Determine the (x, y) coordinate at the center of the cell enclosing the given text.  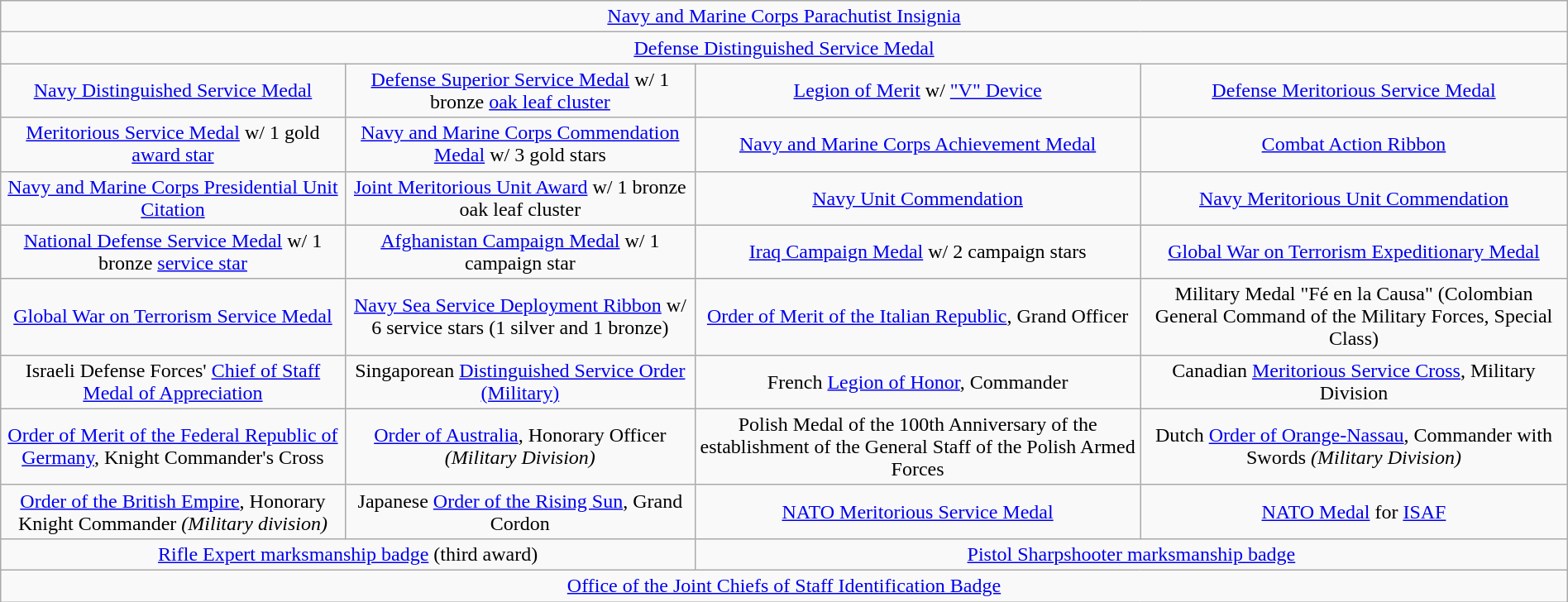
Navy Unit Commendation (918, 198)
Order of Australia, Honorary Officer (Military Division) (519, 447)
Defense Meritorious Service Medal (1355, 91)
Navy and Marine Corps Commendation Medal w/ 3 gold stars (519, 144)
Order of Merit of the Federal Republic of Germany, Knight Commander's Cross (173, 447)
Meritorious Service Medal w/ 1 gold award star (173, 144)
NATO Meritorious Service Medal (918, 511)
Office of the Joint Chiefs of Staff Identification Badge (784, 585)
Defense Distinguished Service Medal (784, 48)
Joint Meritorious Unit Award w/ 1 bronze oak leaf cluster (519, 198)
Global War on Terrorism Service Medal (173, 317)
Navy and Marine Corps Parachutist Insignia (784, 17)
NATO Medal for ISAF (1355, 511)
Navy Distinguished Service Medal (173, 91)
Canadian Meritorious Service Cross, Military Division (1355, 382)
Pistol Sharpshooter marksmanship badge (1131, 554)
Dutch Order of Orange-Nassau, Commander with Swords (Military Division) (1355, 447)
Global War on Terrorism Expeditionary Medal (1355, 251)
National Defense Service Medal w/ 1 bronze service star (173, 251)
Combat Action Ribbon (1355, 144)
Polish Medal of the 100th Anniversary of the establishment of the General Staff of the Polish Armed Forces (918, 447)
Legion of Merit w/ "V" Device (918, 91)
Order of the British Empire, Honorary Knight Commander (Military division) (173, 511)
Military Medal "Fé en la Causa" (Colombian General Command of the Military Forces, Special Class) (1355, 317)
Singaporean Distinguished Service Order (Military) (519, 382)
Navy Sea Service Deployment Ribbon w/ 6 service stars (1 silver and 1 bronze) (519, 317)
French Legion of Honor, Commander (918, 382)
Order of Merit of the Italian Republic, Grand Officer (918, 317)
Japanese Order of the Rising Sun, Grand Cordon (519, 511)
Navy and Marine Corps Presidential Unit Citation (173, 198)
Navy Meritorious Unit Commendation (1355, 198)
Iraq Campaign Medal w/ 2 campaign stars (918, 251)
Afghanistan Campaign Medal w/ 1 campaign star (519, 251)
Defense Superior Service Medal w/ 1 bronze oak leaf cluster (519, 91)
Israeli Defense Forces' Chief of Staff Medal of Appreciation (173, 382)
Navy and Marine Corps Achievement Medal (918, 144)
Rifle Expert marksmanship badge (third award) (348, 554)
